Pinpoint the cell where the given text exists, returning its (X, Y) midpoint coordinate. 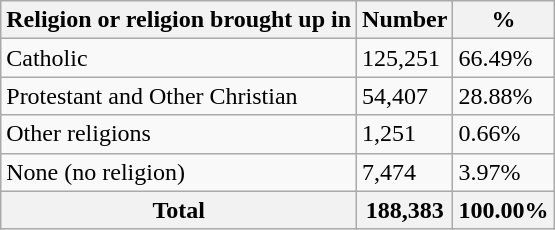
Catholic (179, 58)
Total (179, 210)
3.97% (504, 172)
% (504, 20)
188,383 (405, 210)
None (no religion) (179, 172)
Other religions (179, 134)
28.88% (504, 96)
0.66% (504, 134)
Protestant and Other Christian (179, 96)
66.49% (504, 58)
1,251 (405, 134)
100.00% (504, 210)
7,474 (405, 172)
125,251 (405, 58)
Number (405, 20)
Religion or religion brought up in (179, 20)
54,407 (405, 96)
